Determine the [X, Y] coordinate at the center of the cell enclosing the given text.  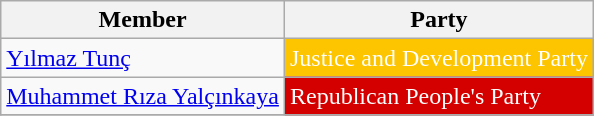
Yılmaz Tunç [143, 58]
Member [143, 20]
Justice and Development Party [438, 58]
Muhammet Rıza Yalçınkaya [143, 96]
Republican People's Party [438, 96]
Party [438, 20]
